Return the (X, Y) coordinate for the center point of the cell that contains the specified text.  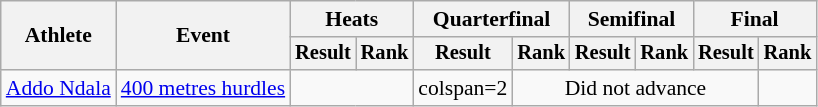
400 metres hurdles (203, 88)
Athlete (58, 36)
Quarterfinal (492, 19)
Heats (352, 19)
Addo Ndala (58, 88)
Did not advance (635, 88)
Final (754, 19)
colspan=2 (462, 88)
Semifinal (632, 19)
Event (203, 36)
